Locate the cell with the specified text and output its (X, Y) center coordinate. 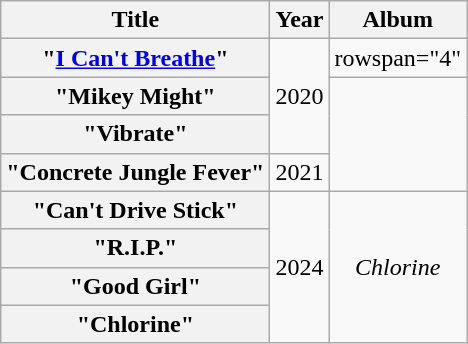
Album (398, 20)
Title (136, 20)
"Mikey Might" (136, 96)
"Vibrate" (136, 134)
2024 (300, 267)
"R.I.P." (136, 248)
"Chlorine" (136, 324)
"I Can't Breathe" (136, 58)
rowspan="4" (398, 58)
"Concrete Jungle Fever" (136, 172)
2021 (300, 172)
Chlorine (398, 267)
"Can't Drive Stick" (136, 210)
2020 (300, 96)
"Good Girl" (136, 286)
Year (300, 20)
